Pinpoint the cell where the given text exists, returning its [X, Y] midpoint coordinate. 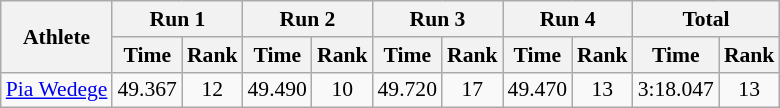
Total [706, 19]
3:18.047 [676, 90]
Run 2 [307, 19]
Run 3 [438, 19]
49.470 [538, 90]
49.367 [146, 90]
10 [342, 90]
49.720 [408, 90]
12 [212, 90]
Athlete [57, 36]
Run 4 [568, 19]
17 [472, 90]
49.490 [276, 90]
Pia Wedege [57, 90]
Run 1 [177, 19]
